Detect which cell encompasses the target text, then output its (X, Y) center coordinate. 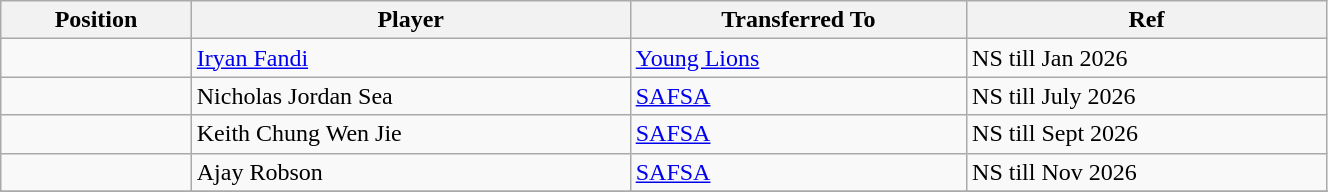
Iryan Fandi (410, 58)
NS till Nov 2026 (1147, 172)
Keith Chung Wen Jie (410, 134)
Young Lions (798, 58)
Nicholas Jordan Sea (410, 96)
NS till July 2026 (1147, 96)
Player (410, 20)
NS till Jan 2026 (1147, 58)
Transferred To (798, 20)
NS till Sept 2026 (1147, 134)
Ref (1147, 20)
Position (96, 20)
Ajay Robson (410, 172)
